Provide the [x, y] coordinate of the cell's center where the given text is located.  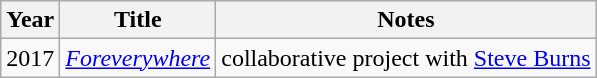
Year [30, 20]
Title [138, 20]
collaborative project with Steve Burns [406, 58]
Foreverywhere [138, 58]
2017 [30, 58]
Notes [406, 20]
